Determine the (x, y) coordinate at the center of the cell enclosing the given text.  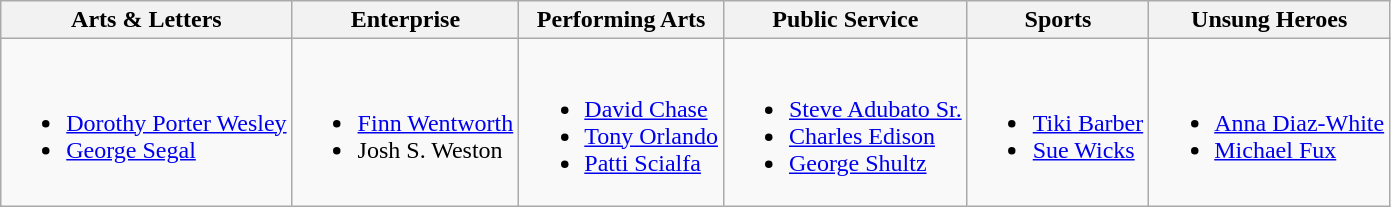
David ChaseTony OrlandoPatti Scialfa (622, 122)
Performing Arts (622, 20)
Enterprise (406, 20)
Sports (1058, 20)
Finn WentworthJosh S. Weston (406, 122)
Arts & Letters (146, 20)
Public Service (845, 20)
Steve Adubato Sr.Charles EdisonGeorge Shultz (845, 122)
Tiki BarberSue Wicks (1058, 122)
Anna Diaz-WhiteMichael Fux (1270, 122)
Dorothy Porter WesleyGeorge Segal (146, 122)
Unsung Heroes (1270, 20)
